Find where the given text appears and provide that cell's center as [x, y] coordinate. 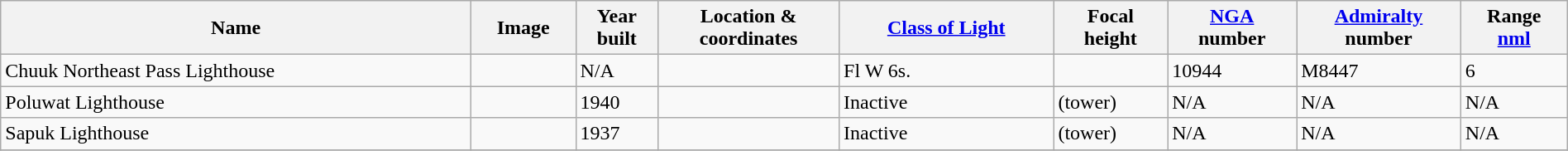
NGAnumber [1232, 28]
Sapuk Lighthouse [237, 134]
10944 [1232, 71]
M8447 [1379, 71]
Yearbuilt [617, 28]
Rangenml [1513, 28]
1937 [617, 134]
1940 [617, 102]
Poluwat Lighthouse [237, 102]
Name [237, 28]
Image [523, 28]
Class of Light [946, 28]
Focalheight [1111, 28]
Fl W 6s. [946, 71]
Chuuk Northeast Pass Lighthouse [237, 71]
Location & coordinates [749, 28]
Admiraltynumber [1379, 28]
6 [1513, 71]
